For the text-containing cell, return its midpoint in (x, y) coordinate format. 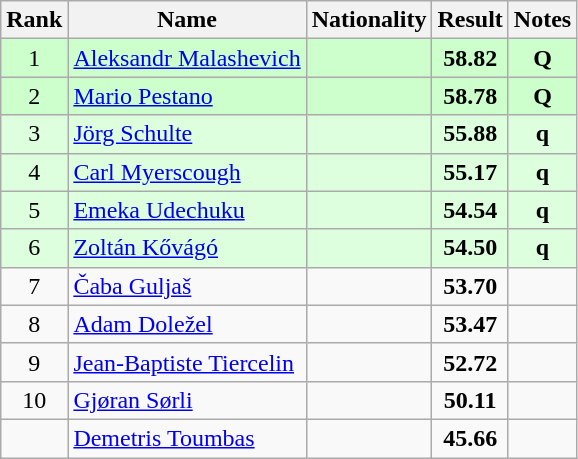
58.82 (470, 58)
Mario Pestano (187, 96)
Adam Doležel (187, 324)
55.88 (470, 134)
6 (34, 248)
50.11 (470, 400)
Notes (542, 20)
Gjøran Sørli (187, 400)
Zoltán Kővágó (187, 248)
52.72 (470, 362)
Nationality (369, 20)
Čaba Guljaš (187, 286)
54.50 (470, 248)
4 (34, 172)
Carl Myerscough (187, 172)
Rank (34, 20)
9 (34, 362)
53.47 (470, 324)
55.17 (470, 172)
54.54 (470, 210)
Result (470, 20)
53.70 (470, 286)
Jörg Schulte (187, 134)
45.66 (470, 438)
Name (187, 20)
3 (34, 134)
Emeka Udechuku (187, 210)
1 (34, 58)
8 (34, 324)
58.78 (470, 96)
Demetris Toumbas (187, 438)
10 (34, 400)
2 (34, 96)
Jean-Baptiste Tiercelin (187, 362)
7 (34, 286)
5 (34, 210)
Aleksandr Malashevich (187, 58)
